Return (x, y) of the center of cell containing provided text 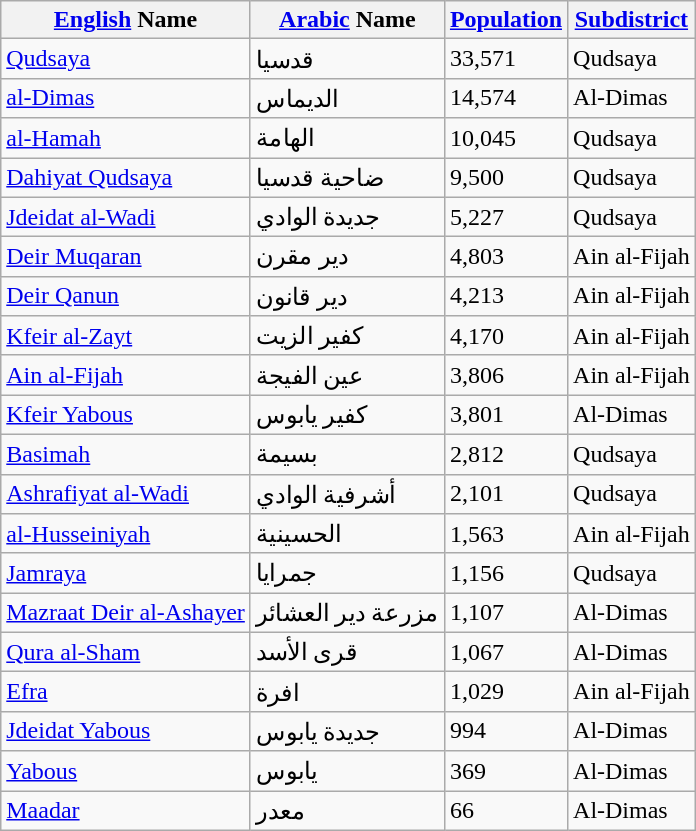
دير مقرن (347, 257)
14,574 (506, 98)
Jamraya (126, 573)
Qura al-Sham (126, 652)
كفير يابوس (347, 415)
1,563 (506, 534)
Population (506, 20)
Jdeidat Yabous (126, 731)
قرى الأسد (347, 652)
1,107 (506, 613)
2,812 (506, 454)
Subdistrict (632, 20)
الديماس (347, 98)
English Name (126, 20)
افرة (347, 692)
جمرايا (347, 573)
Efra (126, 692)
1,156 (506, 573)
قدسيا (347, 59)
مزرعة دير العشائر (347, 613)
4,170 (506, 336)
5,227 (506, 217)
33,571 (506, 59)
يابوس (347, 771)
al-Hamah (126, 138)
al-Husseiniyah (126, 534)
Kfeir Yabous (126, 415)
66 (506, 810)
Deir Qanun (126, 296)
4,213 (506, 296)
Ashrafiyat al-Wadi (126, 494)
Kfeir al-Zayt (126, 336)
كفير الزيت (347, 336)
عين الفيجة (347, 375)
3,806 (506, 375)
الحسينية (347, 534)
دير قانون (347, 296)
Basimah (126, 454)
Mazraat Deir al-Ashayer (126, 613)
1,067 (506, 652)
al-Dimas (126, 98)
Maadar (126, 810)
بسيمة (347, 454)
معدر (347, 810)
10,045 (506, 138)
994 (506, 731)
2,101 (506, 494)
Deir Muqaran (126, 257)
369 (506, 771)
جديدة الوادي (347, 217)
Yabous (126, 771)
الهامة (347, 138)
Jdeidat al-Wadi (126, 217)
ضاحية قدسيا (347, 178)
1,029 (506, 692)
4,803 (506, 257)
جديدة يابوس (347, 731)
3,801 (506, 415)
أشرفية الوادي (347, 494)
Dahiyat Qudsaya (126, 178)
Arabic Name (347, 20)
9,500 (506, 178)
